Provide the (X, Y) coordinate of the cell's center where the given text is located.  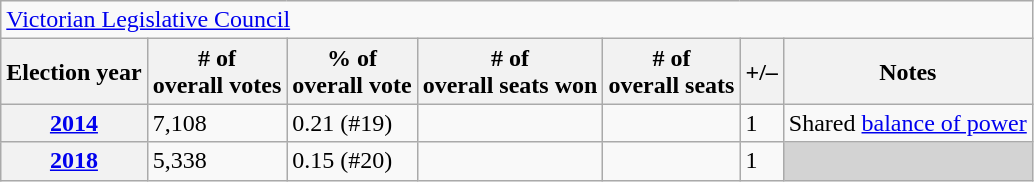
Victorian Legislative Council (517, 20)
2018 (74, 161)
5,338 (217, 161)
% ofoverall vote (352, 72)
# ofoverall seats won (510, 72)
+/– (762, 72)
# ofoverall seats (672, 72)
2014 (74, 123)
Election year (74, 72)
0.21 (#19) (352, 123)
Shared balance of power (908, 123)
# ofoverall votes (217, 72)
7,108 (217, 123)
0.15 (#20) (352, 161)
Notes (908, 72)
